Provide the (X, Y) coordinate of the cell's center where the given text is located.  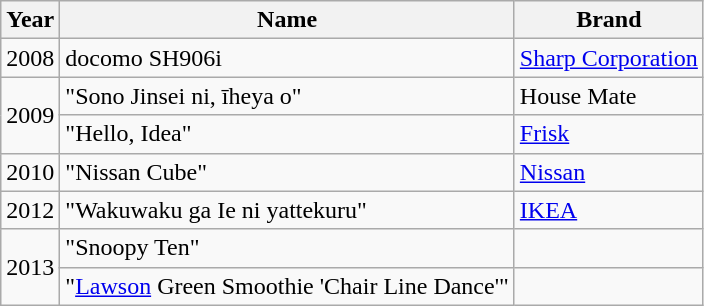
Name (288, 20)
"Snoopy Ten" (288, 248)
2012 (30, 210)
IKEA (608, 210)
Nissan (608, 172)
"Sono Jinsei ni, īheya o" (288, 96)
"Wakuwaku ga Ie ni yattekuru" (288, 210)
2010 (30, 172)
2009 (30, 115)
"Lawson Green Smoothie 'Chair Line Dance'" (288, 286)
2013 (30, 267)
"Nissan Cube" (288, 172)
Sharp Corporation (608, 58)
Frisk (608, 134)
"Hello, Idea" (288, 134)
House Mate (608, 96)
Year (30, 20)
Brand (608, 20)
2008 (30, 58)
docomo SH906i (288, 58)
